Identify which cell holds the provided text, then report its (X, Y) central coordinate. 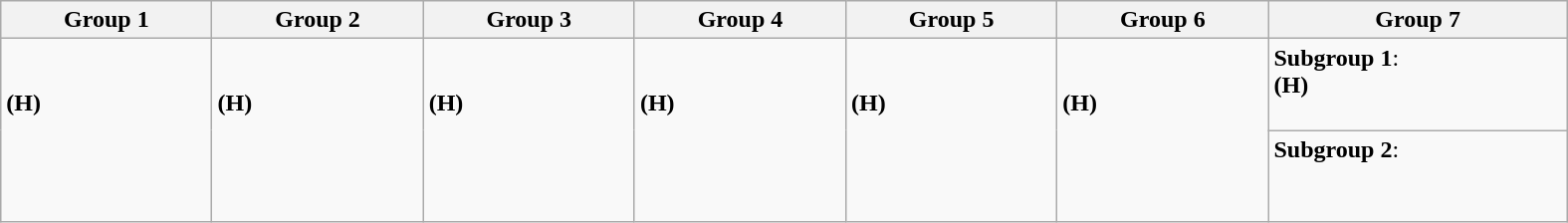
Group 1 (107, 20)
Group 6 (1163, 20)
Group 2 (318, 20)
Group 4 (740, 20)
Group 3 (529, 20)
Subgroup 2: (1418, 176)
Subgroup 1: (H) (1418, 85)
Group 5 (952, 20)
Group 7 (1418, 20)
